Output the (x, y) coordinate of the center of the cell containing the given text.  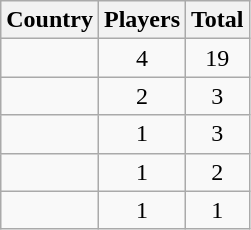
19 (218, 58)
4 (142, 58)
Total (218, 20)
Players (142, 20)
Country (50, 20)
